Capture the cell that displays the provided text and extract its (X, Y) central coordinate. 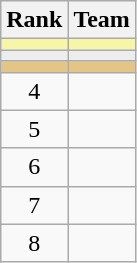
Rank (34, 20)
5 (34, 129)
Team (102, 20)
4 (34, 91)
8 (34, 243)
6 (34, 167)
7 (34, 205)
